Output the (X, Y) coordinate of the center of the cell containing the given text.  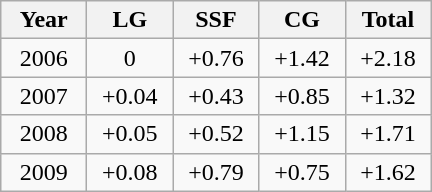
+0.52 (216, 134)
+1.42 (302, 58)
+0.04 (130, 96)
+0.85 (302, 96)
+0.76 (216, 58)
+0.43 (216, 96)
+0.75 (302, 172)
SSF (216, 20)
CG (302, 20)
Total (388, 20)
+0.05 (130, 134)
2009 (44, 172)
+1.15 (302, 134)
+0.08 (130, 172)
0 (130, 58)
Year (44, 20)
+1.32 (388, 96)
+0.79 (216, 172)
+2.18 (388, 58)
2006 (44, 58)
2008 (44, 134)
2007 (44, 96)
+1.62 (388, 172)
+1.71 (388, 134)
LG (130, 20)
